Capture the cell that displays the provided text and extract its (x, y) central coordinate. 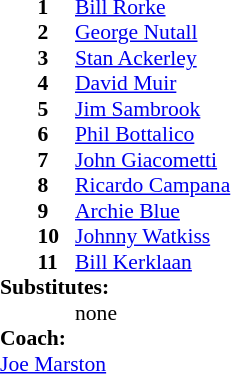
5 (57, 109)
Stan Ackerley (152, 58)
Archie Blue (152, 211)
Johnny Watkiss (152, 237)
George Nutall (152, 33)
Coach: (115, 339)
John Giacometti (152, 160)
none (152, 313)
Jim Sambrook (152, 109)
10 (57, 237)
11 (57, 262)
7 (57, 160)
Substitutes: (115, 287)
6 (57, 135)
2 (57, 33)
David Muir (152, 83)
4 (57, 83)
8 (57, 185)
Phil Bottalico (152, 135)
3 (57, 58)
9 (57, 211)
Ricardo Campana (152, 185)
Bill Kerklaan (152, 262)
